Identify which cell holds the provided text, then report its (x, y) central coordinate. 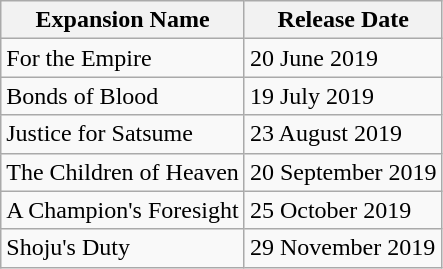
A Champion's Foresight (123, 210)
Justice for Satsume (123, 134)
29 November 2019 (343, 248)
25 October 2019 (343, 210)
Bonds of Blood (123, 96)
For the Empire (123, 58)
20 September 2019 (343, 172)
Expansion Name (123, 20)
The Children of Heaven (123, 172)
23 August 2019 (343, 134)
19 July 2019 (343, 96)
Shoju's Duty (123, 248)
20 June 2019 (343, 58)
Release Date (343, 20)
